Identify which cell holds the provided text, then report its [X, Y] central coordinate. 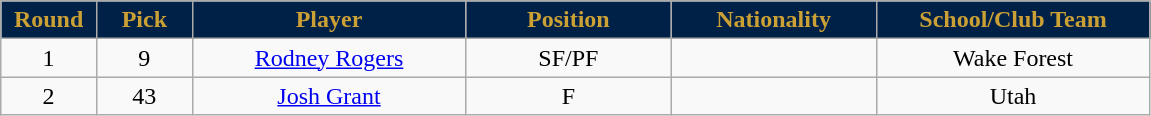
F [568, 96]
9 [144, 58]
School/Club Team [1013, 20]
Rodney Rogers [329, 58]
2 [49, 96]
Round [49, 20]
SF/PF [568, 58]
Position [568, 20]
43 [144, 96]
Pick [144, 20]
Utah [1013, 96]
Nationality [774, 20]
1 [49, 58]
Wake Forest [1013, 58]
Josh Grant [329, 96]
Player [329, 20]
